Find where the given text appears and provide that cell's center as (X, Y) coordinate. 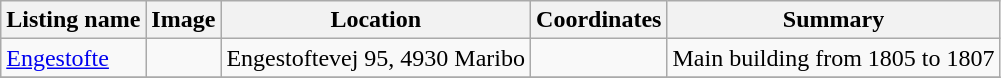
Coordinates (599, 20)
Image (184, 20)
Summary (834, 20)
Location (376, 20)
Engestofte (74, 58)
Listing name (74, 20)
Main building from 1805 to 1807 (834, 58)
Engestoftevej 95, 4930 Maribo (376, 58)
